Determine the [x, y] coordinate at the center of the cell enclosing the given text.  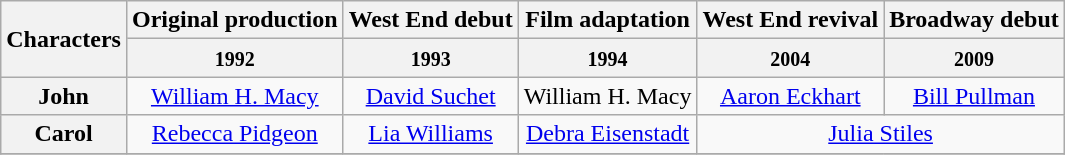
Aaron Eckhart [790, 96]
1993 [430, 58]
Characters [64, 39]
Debra Eisenstadt [608, 134]
2004 [790, 58]
Film adaptation [608, 20]
1994 [608, 58]
Carol [64, 134]
Bill Pullman [974, 96]
Lia Williams [430, 134]
Julia Stiles [880, 134]
Rebecca Pidgeon [234, 134]
John [64, 96]
Broadway debut [974, 20]
2009 [974, 58]
1992 [234, 58]
West End revival [790, 20]
David Suchet [430, 96]
West End debut [430, 20]
Original production [234, 20]
